Provide the [X, Y] coordinate of the cell's center where the given text is located.  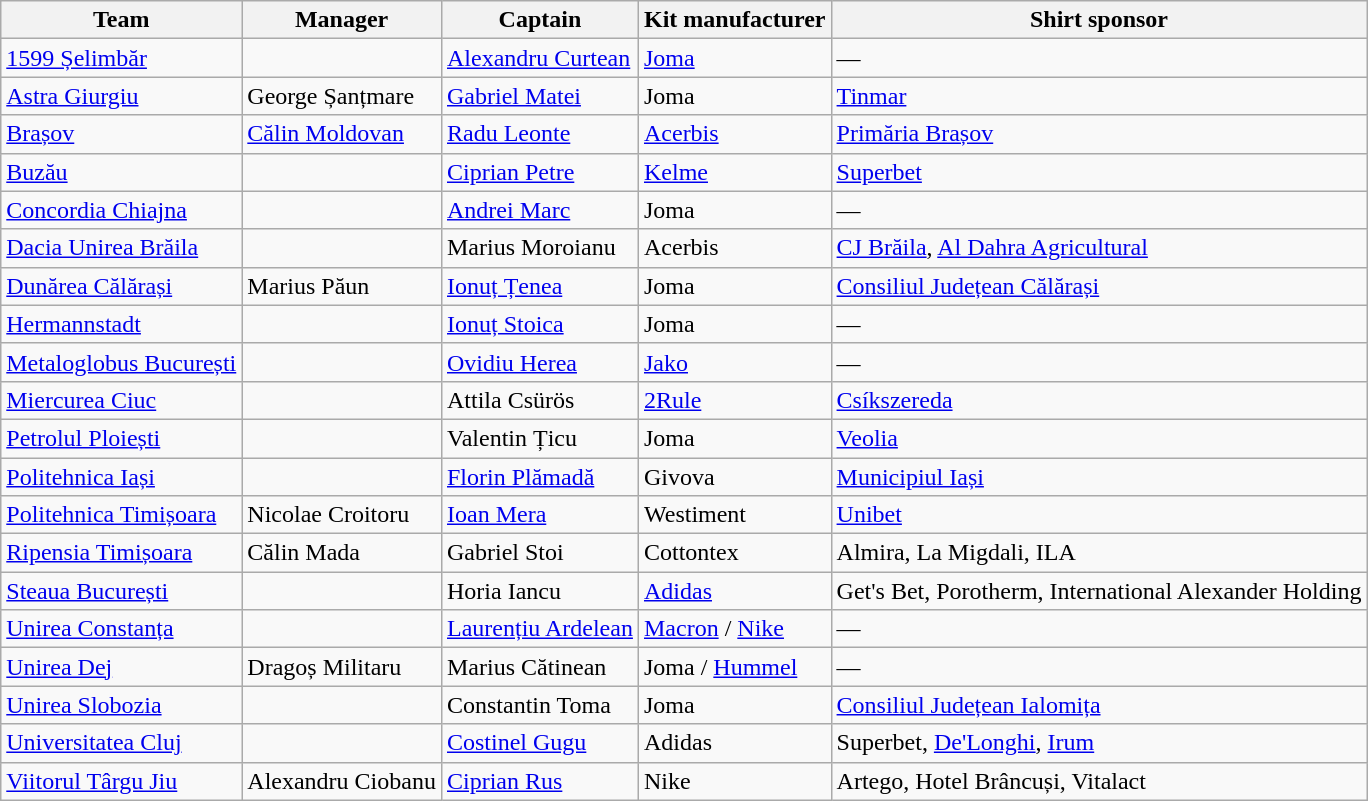
Superbet, De'Longhi, Irum [1099, 743]
Superbet [1099, 172]
Get's Bet, Porotherm, International Alexander Holding [1099, 591]
CJ Brăila, Al Dahra Agricultural [1099, 248]
Csíkszereda [1099, 400]
Marius Păun [342, 286]
Jako [734, 362]
Brașov [122, 134]
Alexandru Curtean [540, 58]
Valentin Țicu [540, 438]
Ionuț Stoica [540, 324]
Unirea Slobozia [122, 705]
Gabriel Stoi [540, 553]
Consiliul Județean Ialomița [1099, 705]
Almira, La Migdali, ILA [1099, 553]
Macron / Nike [734, 629]
Astra Giurgiu [122, 96]
Gabriel Matei [540, 96]
Universitatea Cluj [122, 743]
Joma / Hummel [734, 667]
Kelme [734, 172]
Andrei Marc [540, 210]
Ciprian Petre [540, 172]
Municipiul Iași [1099, 477]
Petrolul Ploiești [122, 438]
George Șanțmare [342, 96]
Ciprian Rus [540, 781]
Marius Moroianu [540, 248]
Ioan Mera [540, 515]
Manager [342, 20]
Radu Leonte [540, 134]
Alexandru Ciobanu [342, 781]
Nike [734, 781]
Politehnica Timișoara [122, 515]
Miercurea Ciuc [122, 400]
1599 Șelimbăr [122, 58]
Ripensia Timișoara [122, 553]
Team [122, 20]
Givova [734, 477]
Constantin Toma [540, 705]
Viitorul Târgu Jiu [122, 781]
Kit manufacturer [734, 20]
Nicolae Croitoru [342, 515]
Florin Plămadă [540, 477]
Hermannstadt [122, 324]
Consiliul Județean Călărași [1099, 286]
Dacia Unirea Brăila [122, 248]
Ovidiu Herea [540, 362]
Călin Mada [342, 553]
Unirea Constanța [122, 629]
Costinel Gugu [540, 743]
Artego, Hotel Brâncuși, Vitalact [1099, 781]
Politehnica Iași [122, 477]
Concordia Chiajna [122, 210]
Westiment [734, 515]
Veolia [1099, 438]
Ionuț Țenea [540, 286]
Steaua București [122, 591]
Shirt sponsor [1099, 20]
Metaloglobus București [122, 362]
Călin Moldovan [342, 134]
Primăria Brașov [1099, 134]
Unibet [1099, 515]
Marius Cătinean [540, 667]
Attila Csürös [540, 400]
Captain [540, 20]
Horia Iancu [540, 591]
Buzău [122, 172]
Dragoș Militaru [342, 667]
Laurențiu Ardelean [540, 629]
Unirea Dej [122, 667]
Tinmar [1099, 96]
Dunărea Călărași [122, 286]
Cottontex [734, 553]
2Rule [734, 400]
